For the text-containing cell, return its midpoint in [x, y] coordinate format. 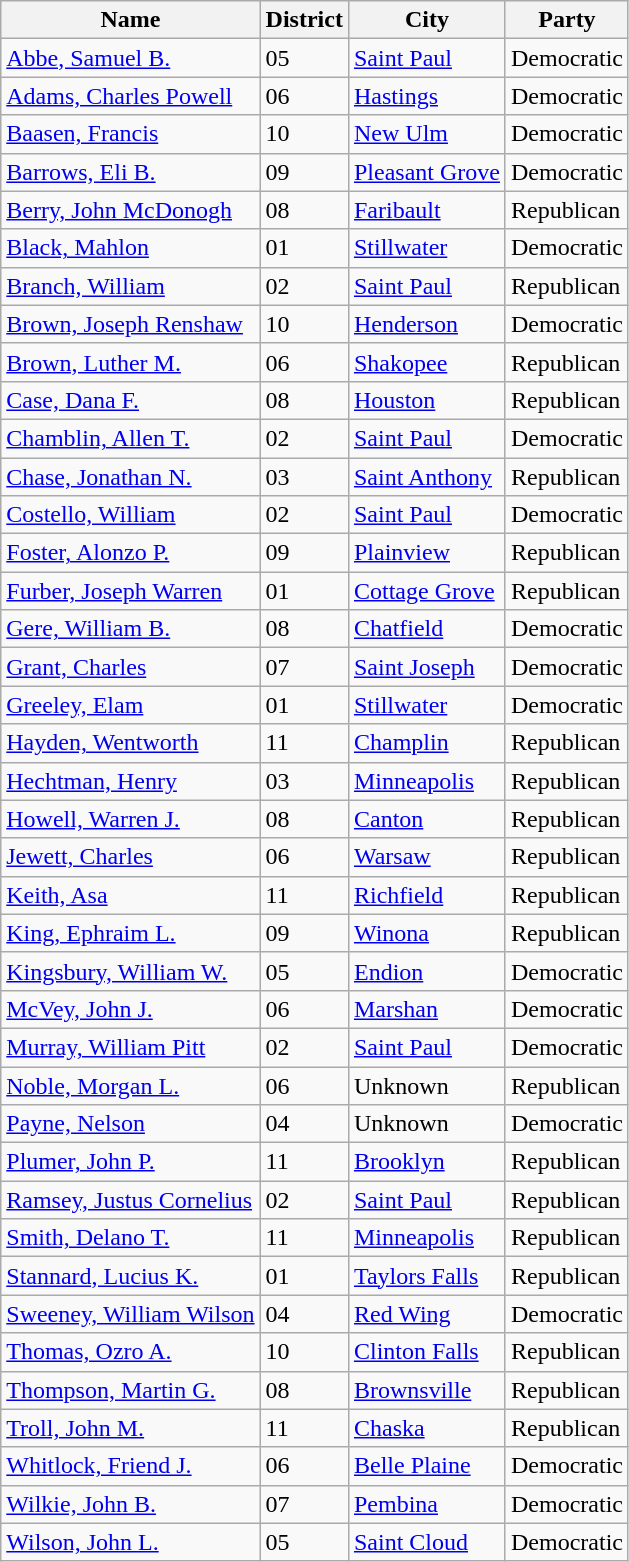
Case, Dana F. [130, 400]
City [426, 20]
Kingsbury, William W. [130, 971]
Adams, Charles Powell [130, 96]
Murray, William Pitt [130, 1047]
Whitlock, Friend J. [130, 1466]
Plainview [426, 553]
Ramsey, Justus Cornelius [130, 1200]
Greeley, Elam [130, 705]
Clinton Falls [426, 1352]
Grant, Charles [130, 667]
Payne, Nelson [130, 1124]
Winona [426, 933]
Costello, William [130, 515]
Pleasant Grove [426, 172]
Wilson, John L. [130, 1542]
Red Wing [426, 1314]
Branch, William [130, 286]
Baasen, Francis [130, 134]
Troll, John M. [130, 1428]
Brown, Luther M. [130, 362]
Hechtman, Henry [130, 781]
Thompson, Martin G. [130, 1390]
Pembina [426, 1504]
Hastings [426, 96]
Houston [426, 400]
Saint Cloud [426, 1542]
Howell, Warren J. [130, 819]
Chase, Jonathan N. [130, 477]
Richfield [426, 895]
District [304, 20]
Shakopee [426, 362]
Name [130, 20]
King, Ephraim L. [130, 933]
Foster, Alonzo P. [130, 553]
Belle Plaine [426, 1466]
Faribault [426, 210]
Endion [426, 971]
Furber, Joseph Warren [130, 591]
Plumer, John P. [130, 1162]
Hayden, Wentworth [130, 743]
Henderson [426, 324]
Noble, Morgan L. [130, 1085]
Brooklyn [426, 1162]
Barrows, Eli B. [130, 172]
Black, Mahlon [130, 248]
Thomas, Ozro A. [130, 1352]
New Ulm [426, 134]
Taylors Falls [426, 1276]
Stannard, Lucius K. [130, 1276]
Party [566, 20]
Wilkie, John B. [130, 1504]
Berry, John McDonogh [130, 210]
Cottage Grove [426, 591]
Chamblin, Allen T. [130, 438]
Marshan [426, 1009]
Smith, Delano T. [130, 1238]
Gere, William B. [130, 629]
Saint Joseph [426, 667]
Brown, Joseph Renshaw [130, 324]
Warsaw [426, 857]
McVey, John J. [130, 1009]
Brownsville [426, 1390]
Abbe, Samuel B. [130, 58]
Jewett, Charles [130, 857]
Saint Anthony [426, 477]
Sweeney, William Wilson [130, 1314]
Chaska [426, 1428]
Chatfield [426, 629]
Champlin [426, 743]
Canton [426, 819]
Keith, Asa [130, 895]
